For the text-containing cell, return its midpoint in (X, Y) coordinate format. 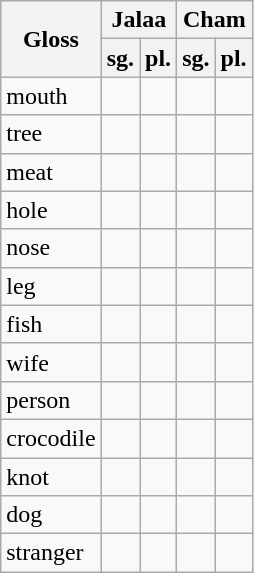
wife (51, 362)
meat (51, 172)
knot (51, 477)
person (51, 400)
Jalaa (138, 20)
Cham (214, 20)
hole (51, 210)
crocodile (51, 438)
mouth (51, 96)
Gloss (51, 39)
fish (51, 324)
stranger (51, 553)
tree (51, 134)
dog (51, 515)
leg (51, 286)
nose (51, 248)
